Scan for the cell matching the given text and deliver its [X, Y] coordinate at center. 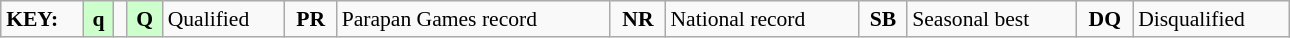
q [98, 19]
SB [884, 19]
National record [762, 19]
Q [145, 19]
Parapan Games record [474, 19]
Seasonal best [992, 19]
DQ [1104, 19]
Disqualified [1211, 19]
NR [638, 19]
KEY: [42, 19]
Qualified [224, 19]
PR [311, 19]
